Output the [X, Y] coordinate of the center of the cell containing the given text.  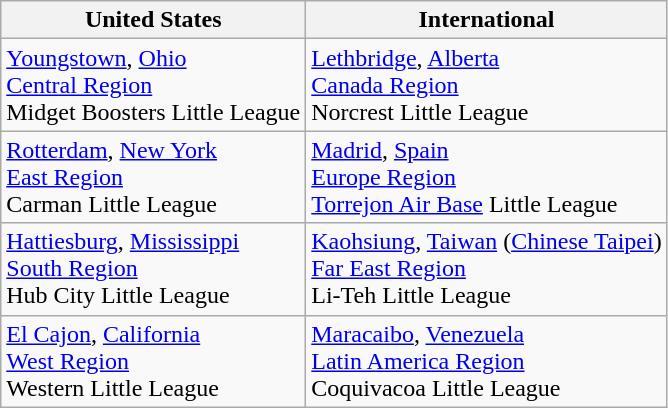
El Cajon, CaliforniaWest RegionWestern Little League [154, 361]
Lethbridge, Alberta Canada RegionNorcrest Little League [486, 85]
Youngstown, OhioCentral RegionMidget Boosters Little League [154, 85]
Maracaibo, VenezuelaLatin America RegionCoquivacoa Little League [486, 361]
International [486, 20]
United States [154, 20]
Kaohsiung, Taiwan (Chinese Taipei)Far East RegionLi-Teh Little League [486, 269]
Rotterdam, New YorkEast RegionCarman Little League [154, 177]
Madrid, SpainEurope RegionTorrejon Air Base Little League [486, 177]
Hattiesburg, MississippiSouth RegionHub City Little League [154, 269]
